Determine the (x, y) coordinate at the center of the cell enclosing the given text.  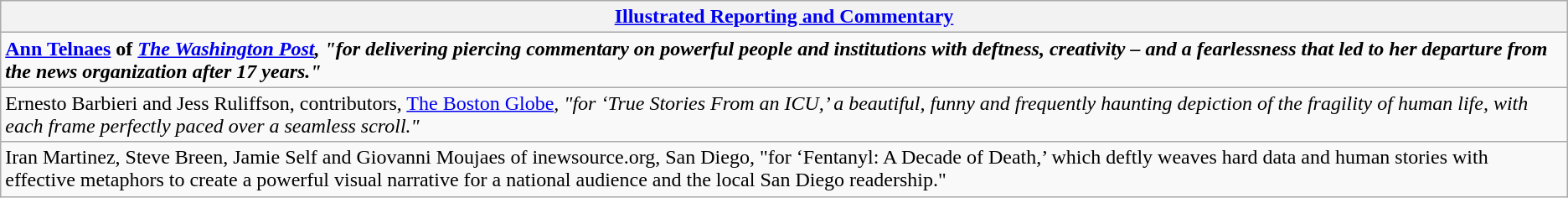
Illustrated Reporting and Commentary (784, 17)
